For the text-containing cell, return its midpoint in [x, y] coordinate format. 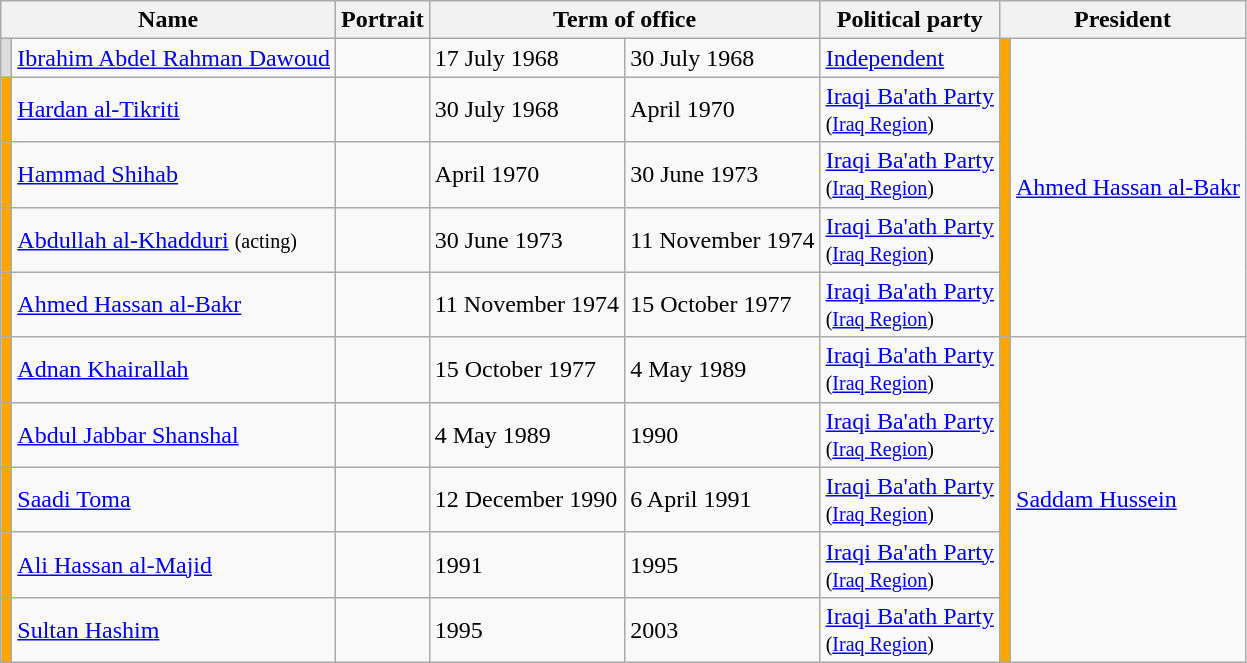
Political party [910, 20]
President [1122, 20]
Independent [910, 58]
Sultan Hashim [174, 630]
1991 [526, 564]
Abdul Jabbar Shanshal [174, 434]
Portrait [382, 20]
6 April 1991 [722, 500]
Adnan Khairallah [174, 370]
Saadi Toma [174, 500]
Name [168, 20]
12 December 1990 [526, 500]
Term of office [624, 20]
Abdullah al-Khadduri (acting) [174, 240]
Ali Hassan al-Majid [174, 564]
Ibrahim Abdel Rahman Dawoud [174, 58]
1990 [722, 434]
17 July 1968 [526, 58]
Saddam Hussein [1128, 500]
Hardan al-Tikriti [174, 110]
2003 [722, 630]
Hammad Shihab [174, 174]
